Capture the cell that displays the provided text and extract its [X, Y] central coordinate. 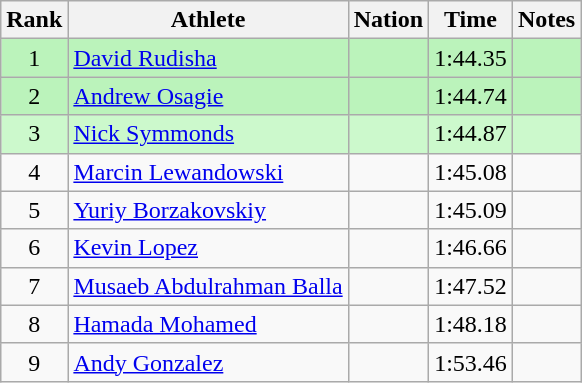
Rank [34, 20]
Time [471, 20]
1:46.66 [471, 248]
Hamada Mohamed [208, 324]
1:44.74 [471, 96]
1:44.35 [471, 58]
4 [34, 172]
Andrew Osagie [208, 96]
8 [34, 324]
Nation [388, 20]
1:47.52 [471, 286]
Kevin Lopez [208, 248]
Nick Symmonds [208, 134]
Marcin Lewandowski [208, 172]
1:45.09 [471, 210]
5 [34, 210]
1:48.18 [471, 324]
1 [34, 58]
1:45.08 [471, 172]
Notes [546, 20]
Yuriy Borzakovskiy [208, 210]
7 [34, 286]
9 [34, 362]
Andy Gonzalez [208, 362]
6 [34, 248]
1:44.87 [471, 134]
David Rudisha [208, 58]
1:53.46 [471, 362]
3 [34, 134]
2 [34, 96]
Musaeb Abdulrahman Balla [208, 286]
Athlete [208, 20]
